Capture the cell that displays the provided text and extract its (x, y) central coordinate. 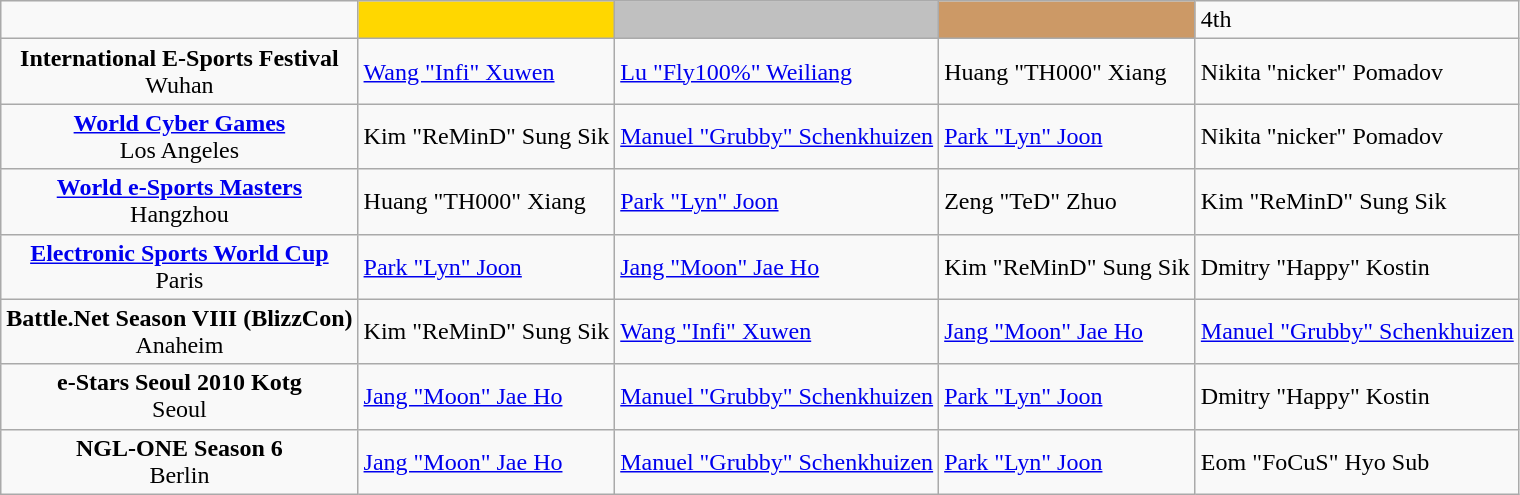
International E-Sports Festival Wuhan (180, 72)
NGL-ONE Season 6 Berlin (180, 462)
Eom "FoCuS" Hyo Sub (1357, 462)
e-Stars Seoul 2010 Kotg Seoul (180, 396)
Zeng "TeD" Zhuo (1068, 202)
World Cyber Games Los Angeles (180, 136)
4th (1357, 20)
Lu "Fly100%" Weiliang (777, 72)
Electronic Sports World Cup Paris (180, 266)
Battle.Net Season VIII (BlizzCon) Anaheim (180, 332)
World e-Sports Masters Hangzhou (180, 202)
